Return the (x, y) coordinate for the center point of the cell that contains the specified text.  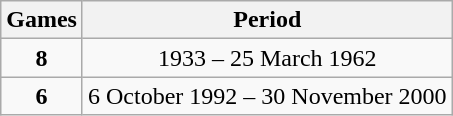
Games (42, 20)
6 October 1992 – 30 November 2000 (267, 96)
Period (267, 20)
8 (42, 58)
6 (42, 96)
1933 – 25 March 1962 (267, 58)
